Identify which cell holds the provided text, then report its (x, y) central coordinate. 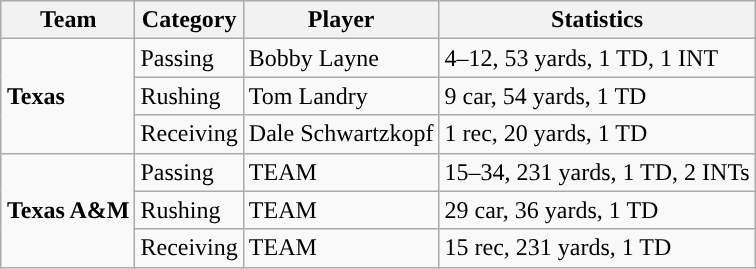
4–12, 53 yards, 1 TD, 1 INT (597, 58)
15–34, 231 yards, 1 TD, 2 INTs (597, 172)
15 rec, 231 yards, 1 TD (597, 248)
Dale Schwartzkopf (341, 134)
1 rec, 20 yards, 1 TD (597, 134)
9 car, 54 yards, 1 TD (597, 96)
Category (189, 20)
Texas (68, 96)
Player (341, 20)
29 car, 36 yards, 1 TD (597, 210)
Statistics (597, 20)
Bobby Layne (341, 58)
Tom Landry (341, 96)
Texas A&M (68, 210)
Team (68, 20)
